Capture the cell that displays the provided text and extract its [X, Y] central coordinate. 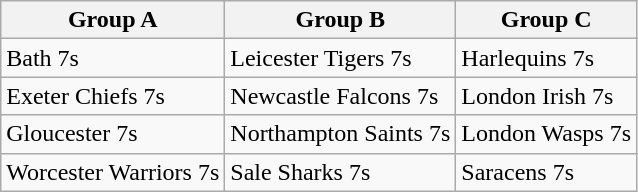
Group B [340, 20]
Harlequins 7s [546, 58]
Bath 7s [113, 58]
Northampton Saints 7s [340, 134]
London Wasps 7s [546, 134]
Group C [546, 20]
Exeter Chiefs 7s [113, 96]
Newcastle Falcons 7s [340, 96]
Leicester Tigers 7s [340, 58]
Worcester Warriors 7s [113, 172]
Sale Sharks 7s [340, 172]
Gloucester 7s [113, 134]
Group A [113, 20]
Saracens 7s [546, 172]
London Irish 7s [546, 96]
